Pinpoint the cell where the given text exists, returning its (X, Y) midpoint coordinate. 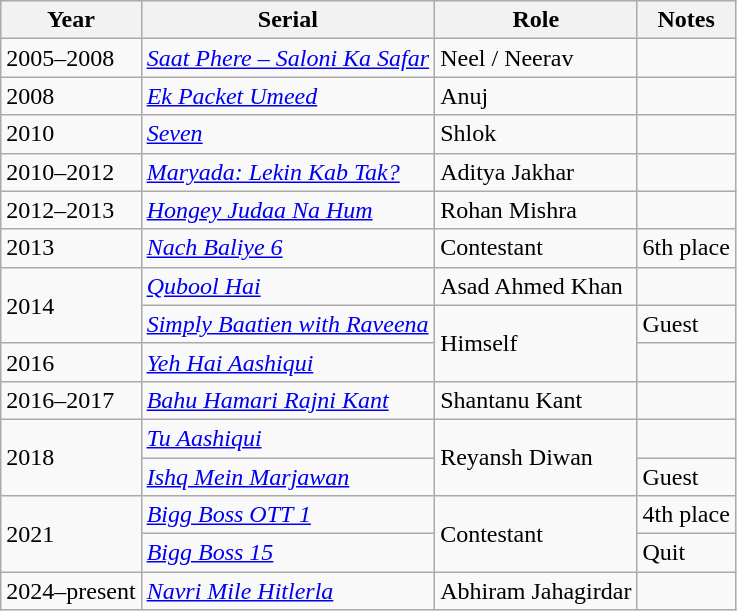
Seven (288, 134)
Year (71, 20)
Role (536, 20)
2021 (71, 534)
Ishq Mein Marjawan (288, 477)
Anuj (536, 96)
2016 (71, 362)
Neel / Neerav (536, 58)
2010–2012 (71, 172)
Navri Mile Hitlerla (288, 591)
2005–2008 (71, 58)
Qubool Hai (288, 286)
Saat Phere – Saloni Ka Safar (288, 58)
Shlok (536, 134)
Serial (288, 20)
Notes (686, 20)
6th place (686, 248)
2013 (71, 248)
2012–2013 (71, 210)
2018 (71, 457)
Reyansh Diwan (536, 457)
4th place (686, 515)
Nach Baliye 6 (288, 248)
Aditya Jakhar (536, 172)
2014 (71, 305)
Maryada: Lekin Kab Tak? (288, 172)
Shantanu Kant (536, 400)
2010 (71, 134)
Tu Aashiqui (288, 438)
2016–2017 (71, 400)
Yeh Hai Aashiqui (288, 362)
Asad Ahmed Khan (536, 286)
Quit (686, 553)
Bigg Boss 15 (288, 553)
Bahu Hamari Rajni Kant (288, 400)
Bigg Boss OTT 1 (288, 515)
Himself (536, 343)
Ek Packet Umeed (288, 96)
2008 (71, 96)
Rohan Mishra (536, 210)
Simply Baatien with Raveena (288, 324)
Abhiram Jahagirdar (536, 591)
Hongey Judaa Na Hum (288, 210)
2024–present (71, 591)
